Locate the cell with the specified text and output its (x, y) center coordinate. 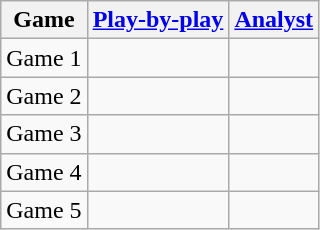
Play-by-play (158, 20)
Game (44, 20)
Game 3 (44, 134)
Game 2 (44, 96)
Analyst (274, 20)
Game 4 (44, 172)
Game 1 (44, 58)
Game 5 (44, 210)
